Pinpoint the cell where the given text exists, returning its (X, Y) midpoint coordinate. 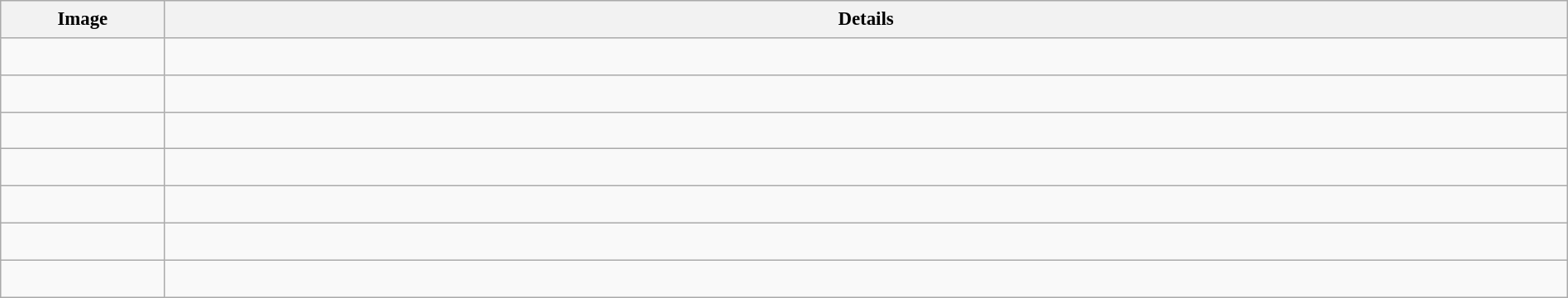
Image (83, 20)
Details (866, 20)
